Determine the (x, y) coordinate at the center of the cell enclosing the given text.  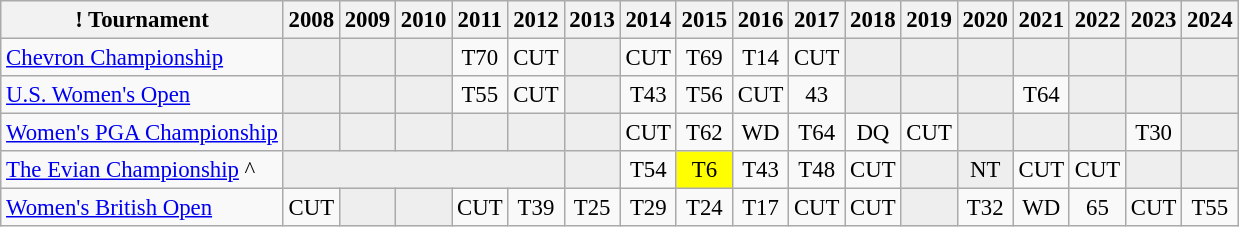
U.S. Women's Open (142, 95)
2008 (311, 20)
T29 (648, 208)
T6 (704, 170)
T56 (704, 95)
Women's British Open (142, 208)
T54 (648, 170)
NT (985, 170)
2013 (592, 20)
T70 (480, 58)
T17 (760, 208)
2023 (1154, 20)
43 (817, 95)
2016 (760, 20)
2009 (367, 20)
T48 (817, 170)
T25 (592, 208)
2018 (873, 20)
T39 (536, 208)
2019 (929, 20)
Women's PGA Championship (142, 133)
2021 (1041, 20)
2022 (1097, 20)
2012 (536, 20)
65 (1097, 208)
T69 (704, 58)
DQ (873, 133)
T32 (985, 208)
T62 (704, 133)
2014 (648, 20)
T30 (1154, 133)
The Evian Championship ^ (142, 170)
T14 (760, 58)
T24 (704, 208)
! Tournament (142, 20)
2020 (985, 20)
2015 (704, 20)
2017 (817, 20)
2010 (424, 20)
2024 (1210, 20)
2011 (480, 20)
Chevron Championship (142, 58)
